Pinpoint the cell where the given text exists, returning its [X, Y] midpoint coordinate. 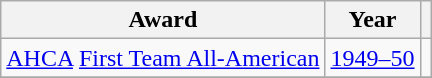
AHCA First Team All-American [163, 58]
Award [163, 20]
1949–50 [372, 58]
Year [372, 20]
